Locate the cell with the specified text and output its [x, y] center coordinate. 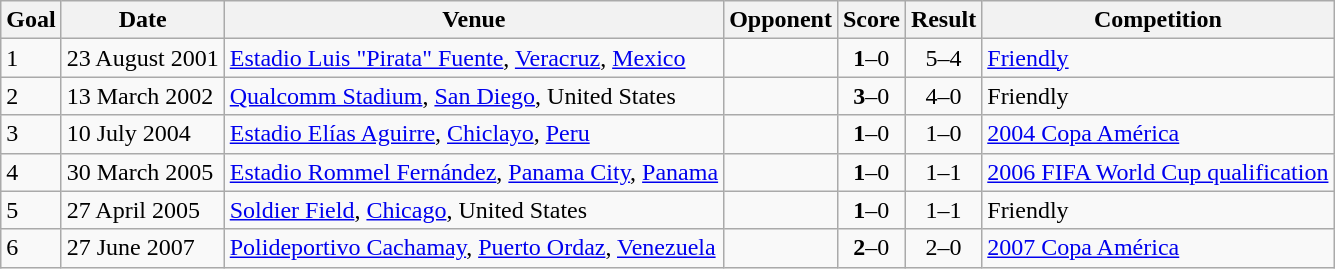
2 [31, 96]
Estadio Luis "Pirata" Fuente, Veracruz, Mexico [474, 58]
4–0 [943, 96]
10 July 2004 [142, 134]
Estadio Rommel Fernández, Panama City, Panama [474, 172]
Estadio Elías Aguirre, Chiclayo, Peru [474, 134]
Result [943, 20]
27 June 2007 [142, 248]
3–0 [871, 96]
5 [31, 210]
6 [31, 248]
Score [871, 20]
3 [31, 134]
23 August 2001 [142, 58]
4 [31, 172]
1 [31, 58]
Competition [1158, 20]
Venue [474, 20]
Date [142, 20]
Soldier Field, Chicago, United States [474, 210]
13 March 2002 [142, 96]
30 March 2005 [142, 172]
Opponent [781, 20]
Polideportivo Cachamay, Puerto Ordaz, Venezuela [474, 248]
Goal [31, 20]
Qualcomm Stadium, San Diego, United States [474, 96]
2006 FIFA World Cup qualification [1158, 172]
2004 Copa América [1158, 134]
2007 Copa América [1158, 248]
27 April 2005 [142, 210]
5–4 [943, 58]
